Search for the cell housing the specified text and yield its [x, y] center coordinate. 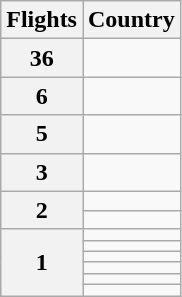
1 [42, 262]
36 [42, 58]
6 [42, 96]
2 [42, 210]
5 [42, 134]
Flights [42, 20]
Country [131, 20]
3 [42, 172]
